Determine the [X, Y] coordinate at the center of the cell enclosing the given text.  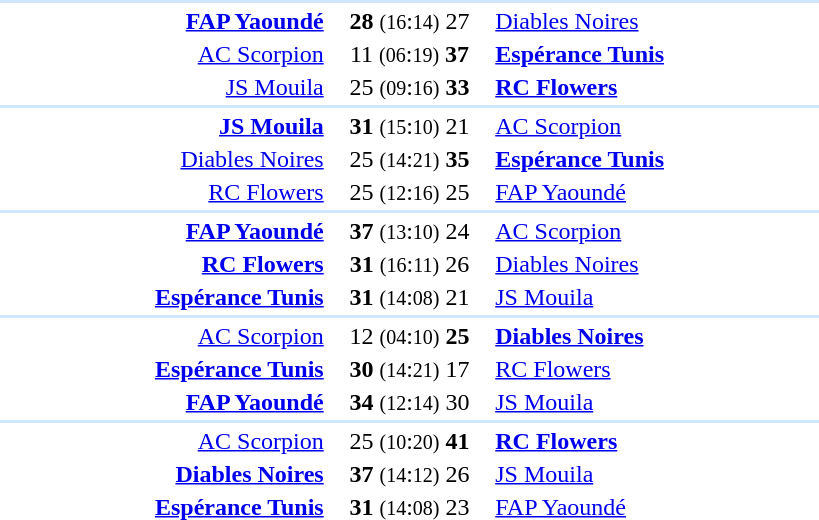
25 (10:20) 41 [410, 441]
31 (15:10) 21 [410, 126]
12 (04:10) 25 [410, 336]
28 (16:14) 27 [410, 21]
30 (14:21) 17 [410, 369]
11 (06:19) 37 [410, 54]
37 (14:12) 26 [410, 474]
25 (14:21) 35 [410, 159]
25 (09:16) 33 [410, 87]
31 (14:08) 21 [410, 297]
34 (12:14) 30 [410, 402]
37 (13:10) 24 [410, 231]
25 (12:16) 25 [410, 192]
31 (16:11) 26 [410, 264]
